Determine the [X, Y] coordinate at the center of the cell enclosing the given text.  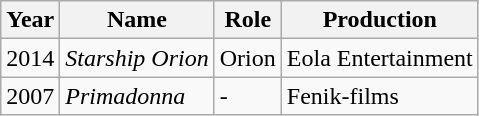
Orion [248, 58]
Starship Orion [137, 58]
Eola Entertainment [380, 58]
Name [137, 20]
2007 [30, 96]
Production [380, 20]
Year [30, 20]
Role [248, 20]
Fenik-films [380, 96]
Primadonna [137, 96]
2014 [30, 58]
- [248, 96]
